Capture the cell that displays the provided text and extract its (x, y) central coordinate. 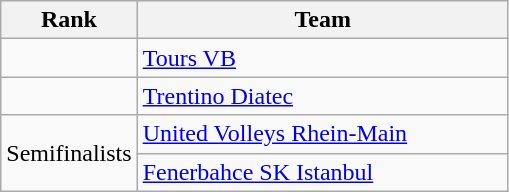
Team (322, 20)
Fenerbahce SK Istanbul (322, 172)
United Volleys Rhein-Main (322, 134)
Semifinalists (69, 153)
Tours VB (322, 58)
Rank (69, 20)
Trentino Diatec (322, 96)
